From the cell containing the given text, extract its center point as [X, Y] coordinate. 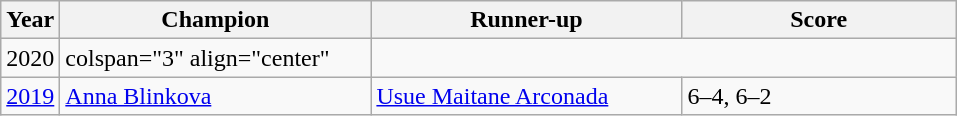
2019 [30, 96]
Year [30, 20]
Runner-up [526, 20]
colspan="3" align="center" [216, 58]
Champion [216, 20]
6–4, 6–2 [819, 96]
Usue Maitane Arconada [526, 96]
2020 [30, 58]
Anna Blinkova [216, 96]
Score [819, 20]
